Capture the cell that displays the provided text and extract its (x, y) central coordinate. 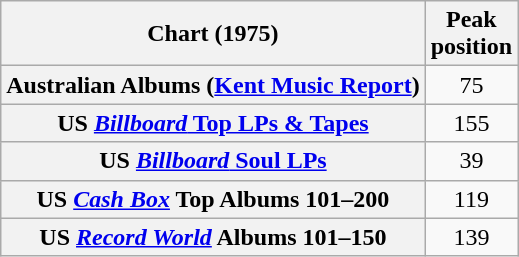
Chart (1975) (213, 34)
US Record World Albums 101–150 (213, 237)
75 (471, 85)
39 (471, 161)
139 (471, 237)
155 (471, 123)
Peakposition (471, 34)
Australian Albums (Kent Music Report) (213, 85)
US Billboard Top LPs & Tapes (213, 123)
119 (471, 199)
US Cash Box Top Albums 101–200 (213, 199)
US Billboard Soul LPs (213, 161)
